Search for the cell housing the specified text and yield its (X, Y) center coordinate. 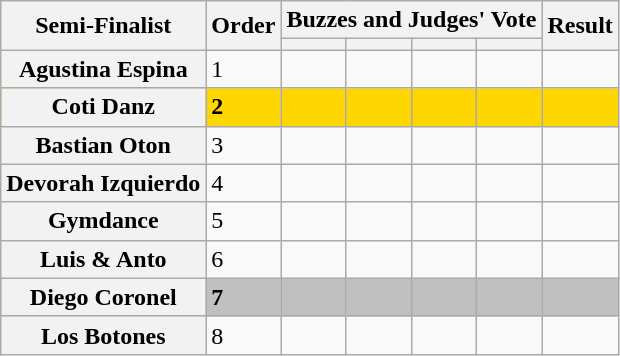
Buzzes and Judges' Vote (412, 20)
2 (244, 107)
Bastian Oton (104, 145)
7 (244, 297)
6 (244, 259)
Los Botones (104, 335)
1 (244, 69)
Gymdance (104, 221)
3 (244, 145)
Diego Coronel (104, 297)
Order (244, 26)
4 (244, 183)
Agustina Espina (104, 69)
8 (244, 335)
Coti Danz (104, 107)
Luis & Anto (104, 259)
5 (244, 221)
Result (580, 26)
Semi-Finalist (104, 26)
Devorah Izquierdo (104, 183)
